Detect which cell encompasses the target text, then output its [X, Y] center coordinate. 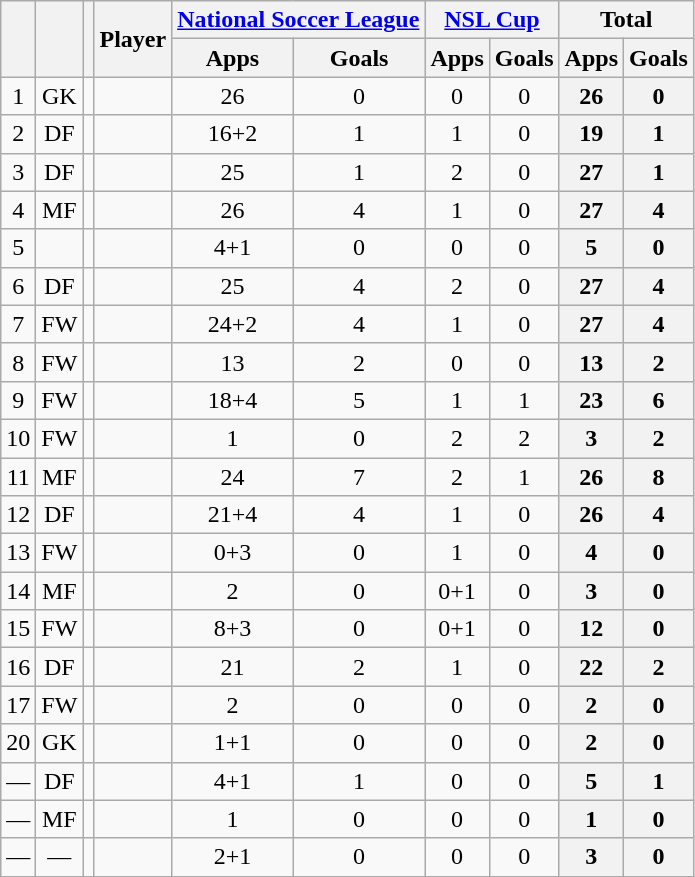
18+4 [233, 400]
15 [18, 629]
22 [591, 667]
21 [233, 667]
Player [133, 39]
1+1 [233, 743]
24+2 [233, 324]
19 [591, 134]
0+3 [233, 553]
21+4 [233, 515]
16 [18, 667]
NSL Cup [492, 20]
24 [233, 477]
16+2 [233, 134]
14 [18, 591]
20 [18, 743]
17 [18, 705]
2+1 [233, 857]
8+3 [233, 629]
Total [626, 20]
23 [591, 400]
11 [18, 477]
10 [18, 438]
National Soccer League [298, 20]
9 [18, 400]
